For the text-containing cell, return its midpoint in [X, Y] coordinate format. 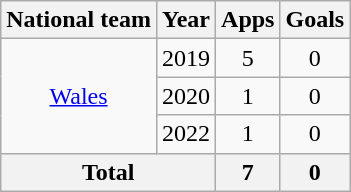
2020 [186, 96]
2019 [186, 58]
2022 [186, 134]
Apps [248, 20]
Wales [79, 96]
Total [108, 172]
National team [79, 20]
Goals [315, 20]
Year [186, 20]
7 [248, 172]
5 [248, 58]
